Provide the [x, y] coordinate of the cell's center where the given text is located.  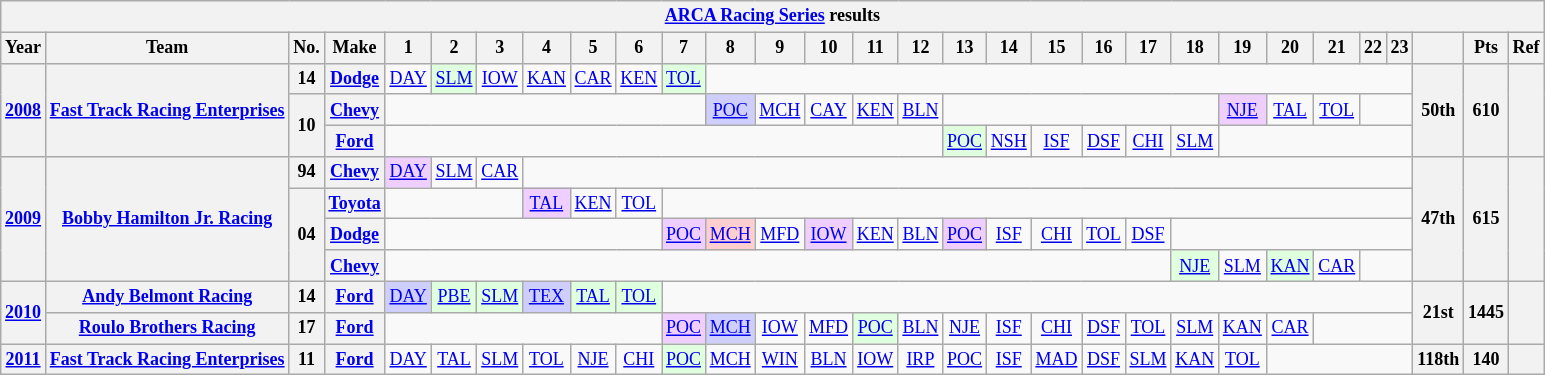
Toyota [354, 204]
7 [684, 48]
18 [1195, 48]
2009 [24, 220]
Make [354, 48]
140 [1486, 360]
615 [1486, 220]
PBE [454, 296]
Year [24, 48]
13 [965, 48]
2008 [24, 110]
19 [1243, 48]
94 [306, 172]
2011 [24, 360]
IRP [920, 360]
CAY [829, 110]
NSH [1008, 140]
Roulo Brothers Racing [166, 328]
1445 [1486, 312]
9 [780, 48]
15 [1056, 48]
21 [1337, 48]
5 [593, 48]
WIN [780, 360]
2010 [24, 312]
No. [306, 48]
20 [1290, 48]
Ref [1526, 48]
MAD [1056, 360]
21st [1438, 312]
Andy Belmont Racing [166, 296]
Team [166, 48]
TEX [547, 296]
47th [1438, 220]
118th [1438, 360]
4 [547, 48]
8 [730, 48]
16 [1104, 48]
6 [639, 48]
Pts [1486, 48]
610 [1486, 110]
1 [408, 48]
12 [920, 48]
50th [1438, 110]
Bobby Hamilton Jr. Racing [166, 220]
23 [1400, 48]
22 [1374, 48]
2 [454, 48]
04 [306, 235]
3 [500, 48]
ARCA Racing Series results [772, 16]
